Extract the (x, y) coordinate from the center of the cell holding the provided text.  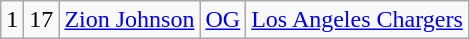
OG (223, 20)
1 (12, 20)
17 (42, 20)
Los Angeles Chargers (358, 20)
Zion Johnson (130, 20)
